Return the [X, Y] coordinate for the center point of the cell that contains the specified text.  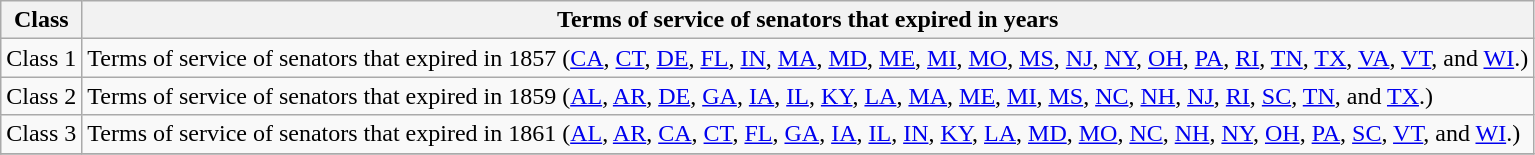
Terms of service of senators that expired in 1859 (AL, AR, DE, GA, IA, IL, KY, LA, MA, ME, MI, MS, NC, NH, NJ, RI, SC, TN, and TX.) [808, 96]
Terms of service of senators that expired in years [808, 20]
Class 3 [42, 134]
Class [42, 20]
Class 1 [42, 58]
Terms of service of senators that expired in 1857 (CA, CT, DE, FL, IN, MA, MD, ME, MI, MO, MS, NJ, NY, OH, PA, RI, TN, TX, VA, VT, and WI.) [808, 58]
Class 2 [42, 96]
Terms of service of senators that expired in 1861 (AL, AR, CA, CT, FL, GA, IA, IL, IN, KY, LA, MD, MO, NC, NH, NY, OH, PA, SC, VT, and WI.) [808, 134]
